Identify which cell holds the provided text, then report its (X, Y) central coordinate. 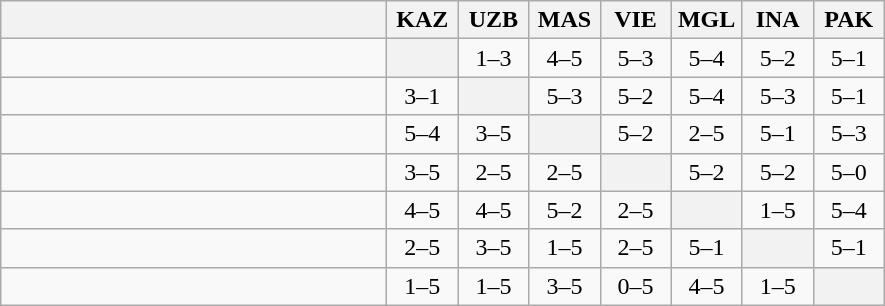
KAZ (422, 20)
VIE (636, 20)
1–3 (494, 58)
UZB (494, 20)
0–5 (636, 286)
PAK (848, 20)
MAS (564, 20)
INA (778, 20)
MGL (706, 20)
5–0 (848, 172)
3–1 (422, 96)
